Return the [X, Y] coordinate for the center point of the cell that contains the specified text.  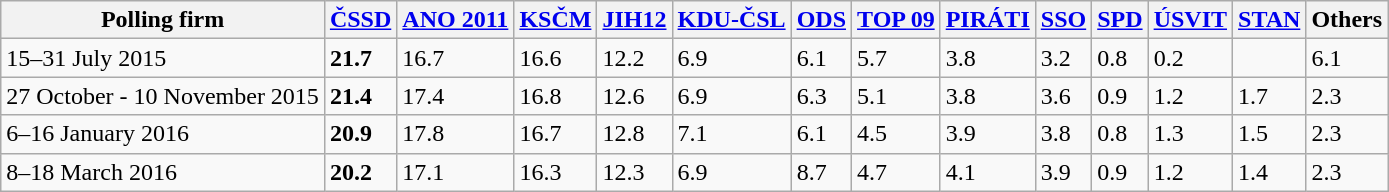
20.9 [360, 134]
16.8 [556, 96]
SPD [1120, 20]
1.4 [1270, 172]
15–31 July 2015 [163, 58]
8.7 [821, 172]
ODS [821, 20]
ČSSD [360, 20]
STAN [1270, 20]
8–18 March 2016 [163, 172]
ANO 2011 [456, 20]
12.3 [634, 172]
0.2 [1190, 58]
TOP 09 [896, 20]
12.2 [634, 58]
1.3 [1190, 134]
16.3 [556, 172]
5.7 [896, 58]
4.5 [896, 134]
1.5 [1270, 134]
JIH12 [634, 20]
ÚSVIT [1190, 20]
Others [1347, 20]
KDU-ČSL [732, 20]
21.4 [360, 96]
27 October - 10 November 2015 [163, 96]
6.3 [821, 96]
1.7 [1270, 96]
21.7 [360, 58]
3.6 [1063, 96]
3.2 [1063, 58]
5.1 [896, 96]
12.8 [634, 134]
17.8 [456, 134]
12.6 [634, 96]
17.4 [456, 96]
Polling firm [163, 20]
KSČM [556, 20]
7.1 [732, 134]
SSO [1063, 20]
16.6 [556, 58]
20.2 [360, 172]
4.1 [988, 172]
PIRÁTI [988, 20]
17.1 [456, 172]
6–16 January 2016 [163, 134]
4.7 [896, 172]
